Detect which cell encompasses the target text, then output its (x, y) center coordinate. 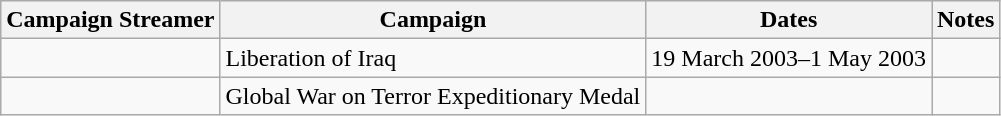
Dates (789, 20)
Campaign Streamer (110, 20)
19 March 2003–1 May 2003 (789, 58)
Notes (966, 20)
Liberation of Iraq (433, 58)
Campaign (433, 20)
Global War on Terror Expeditionary Medal (433, 96)
